Extract the (X, Y) coordinate from the center of the cell holding the provided text.  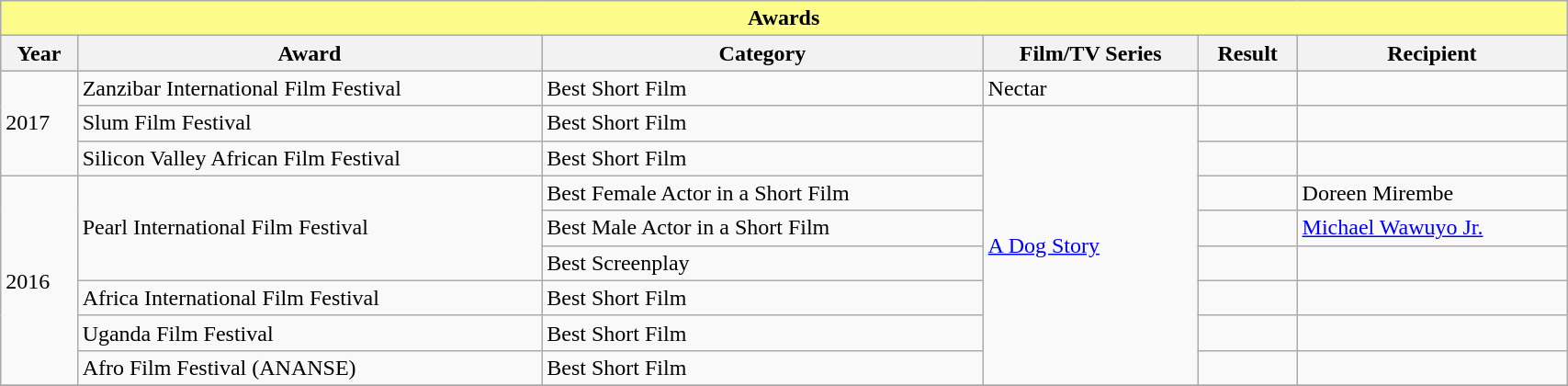
Result (1247, 53)
Silicon Valley African Film Festival (310, 158)
A Dog Story (1090, 245)
Slum Film Festival (310, 123)
2016 (39, 280)
Film/TV Series (1090, 53)
Best Male Actor in a Short Film (762, 228)
Nectar (1090, 88)
Award (310, 53)
Africa International Film Festival (310, 298)
Best Screenplay (762, 263)
Awards (784, 18)
2017 (39, 123)
Pearl International Film Festival (310, 228)
Michael Wawuyo Jr. (1432, 228)
Uganda Film Festival (310, 333)
Year (39, 53)
Best Female Actor in a Short Film (762, 193)
Doreen Mirembe (1432, 193)
Zanzibar International Film Festival (310, 88)
Recipient (1432, 53)
Category (762, 53)
Afro Film Festival (ANANSE) (310, 368)
